Find where the given text appears and provide that cell's center as [X, Y] coordinate. 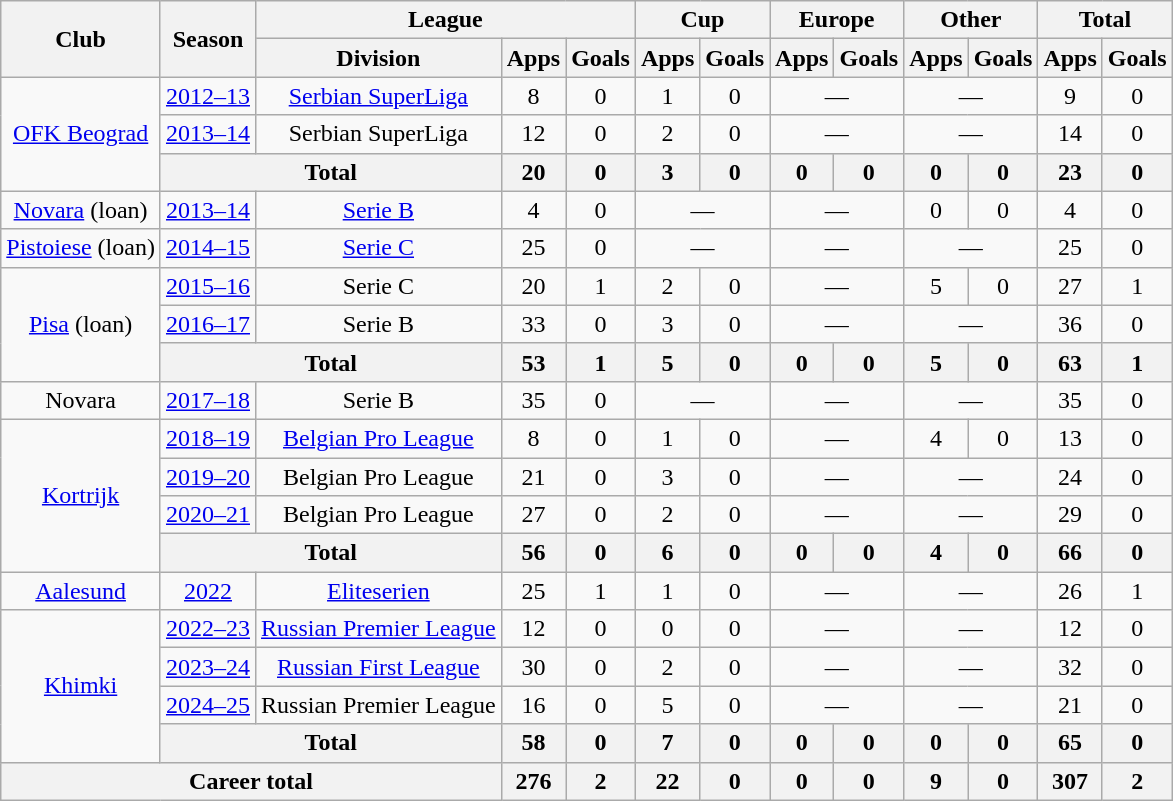
66 [1070, 553]
Khimki [81, 686]
16 [533, 705]
Europe [837, 20]
2022–23 [208, 629]
2022 [208, 591]
56 [533, 553]
Pistoiese (loan) [81, 248]
Novara [81, 400]
2024–25 [208, 705]
Eliteserien [379, 591]
Novara (loan) [81, 210]
Aalesund [81, 591]
6 [667, 553]
Cup [702, 20]
2012–13 [208, 96]
2017–18 [208, 400]
53 [533, 362]
29 [1070, 515]
30 [533, 667]
32 [1070, 667]
7 [667, 743]
Pisa (loan) [81, 324]
58 [533, 743]
2014–15 [208, 248]
Division [379, 58]
Club [81, 39]
Other [971, 20]
13 [1070, 438]
OFK Beograd [81, 134]
2020–21 [208, 515]
22 [667, 781]
23 [1070, 172]
14 [1070, 134]
26 [1070, 591]
Career total [251, 781]
Season [208, 39]
2023–24 [208, 667]
2018–19 [208, 438]
276 [533, 781]
2016–17 [208, 324]
2015–16 [208, 286]
24 [1070, 477]
League [446, 20]
33 [533, 324]
65 [1070, 743]
63 [1070, 362]
Russian First League [379, 667]
2019–20 [208, 477]
36 [1070, 324]
307 [1070, 781]
Kortrijk [81, 495]
